For the text-containing cell, return its midpoint in (x, y) coordinate format. 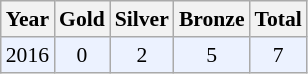
Total (278, 19)
0 (82, 55)
7 (278, 55)
Gold (82, 19)
5 (212, 55)
Silver (142, 19)
2 (142, 55)
2016 (28, 55)
Year (28, 19)
Bronze (212, 19)
